Provide the [x, y] coordinate of the cell's center where the given text is located.  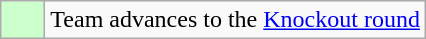
Team advances to the Knockout round [236, 20]
